From the cell containing the given text, extract its center point as (x, y) coordinate. 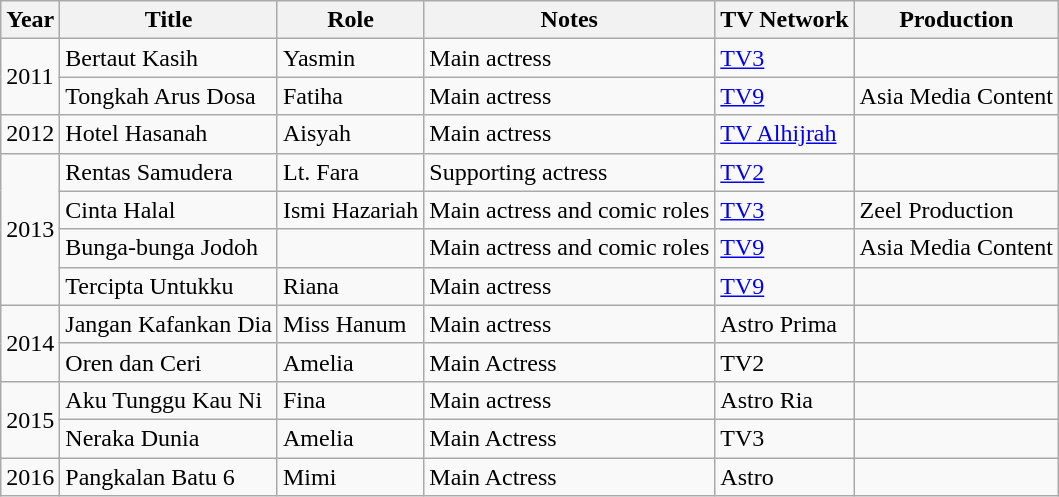
Astro (784, 477)
Cinta Halal (169, 210)
Jangan Kafankan Dia (169, 324)
Pangkalan Batu 6 (169, 477)
Rentas Samudera (169, 172)
Tongkah Arus Dosa (169, 96)
2013 (30, 229)
2011 (30, 77)
Bertaut Kasih (169, 58)
2014 (30, 343)
2012 (30, 134)
Miss Hanum (350, 324)
Neraka Dunia (169, 438)
Astro Ria (784, 400)
TV Alhijrah (784, 134)
Role (350, 20)
Lt. Fara (350, 172)
Aku Tunggu Kau Ni (169, 400)
Astro Prima (784, 324)
2016 (30, 477)
Oren dan Ceri (169, 362)
Year (30, 20)
Mimi (350, 477)
Yasmin (350, 58)
Notes (570, 20)
Title (169, 20)
Riana (350, 286)
Supporting actress (570, 172)
2015 (30, 419)
TV Network (784, 20)
Bunga-bunga Jodoh (169, 248)
Ismi Hazariah (350, 210)
Production (956, 20)
Fatiha (350, 96)
Zeel Production (956, 210)
Fina (350, 400)
Aisyah (350, 134)
Hotel Hasanah (169, 134)
Tercipta Untukku (169, 286)
